Determine the (x, y) coordinate at the center of the cell enclosing the given text.  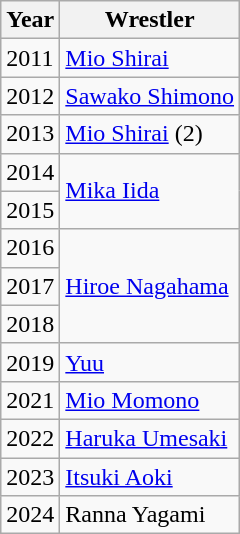
2017 (30, 286)
Itsuki Aoki (150, 477)
2012 (30, 96)
2011 (30, 58)
Ranna Yagami (150, 515)
Haruka Umesaki (150, 438)
2016 (30, 248)
Yuu (150, 362)
2015 (30, 210)
2014 (30, 172)
2013 (30, 134)
2021 (30, 400)
Mio Shirai (150, 58)
Sawako Shimono (150, 96)
2019 (30, 362)
Year (30, 20)
2018 (30, 324)
2023 (30, 477)
Mio Momono (150, 400)
Wrestler (150, 20)
Mika Iida (150, 191)
2022 (30, 438)
Hiroe Nagahama (150, 286)
Mio Shirai (2) (150, 134)
2024 (30, 515)
